Return the (x, y) coordinate for the center point of the cell that contains the specified text.  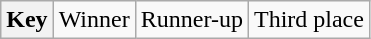
Third place (308, 20)
Winner (94, 20)
Key (27, 20)
Runner-up (192, 20)
